Extract the [X, Y] coordinate from the center of the cell holding the provided text.  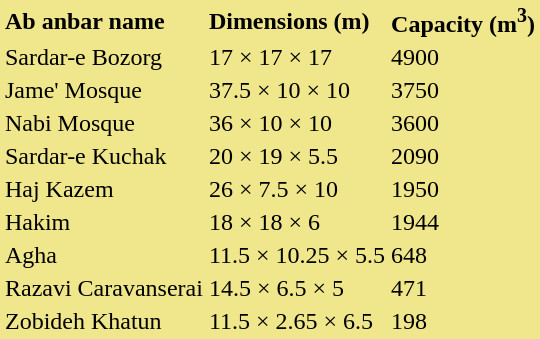
Jame' Mosque [104, 90]
3750 [464, 90]
198 [464, 321]
20 × 19 × 5.5 [296, 156]
18 × 18 × 6 [296, 222]
26 × 7.5 × 10 [296, 189]
17 × 17 × 17 [296, 57]
14.5 × 6.5 × 5 [296, 288]
4900 [464, 57]
Sardar-e Bozorg [104, 57]
Haj Kazem [104, 189]
Capacity (m3) [464, 21]
Hakim [104, 222]
11.5 × 2.65 × 6.5 [296, 321]
Sardar-e Kuchak [104, 156]
Agha [104, 255]
3600 [464, 123]
Dimensions (m) [296, 21]
Zobideh Khatun [104, 321]
Razavi Caravanserai [104, 288]
471 [464, 288]
1944 [464, 222]
36 × 10 × 10 [296, 123]
Nabi Mosque [104, 123]
1950 [464, 189]
11.5 × 10.25 × 5.5 [296, 255]
Ab anbar name [104, 21]
2090 [464, 156]
648 [464, 255]
37.5 × 10 × 10 [296, 90]
